From the cell containing the given text, extract its center point as [X, Y] coordinate. 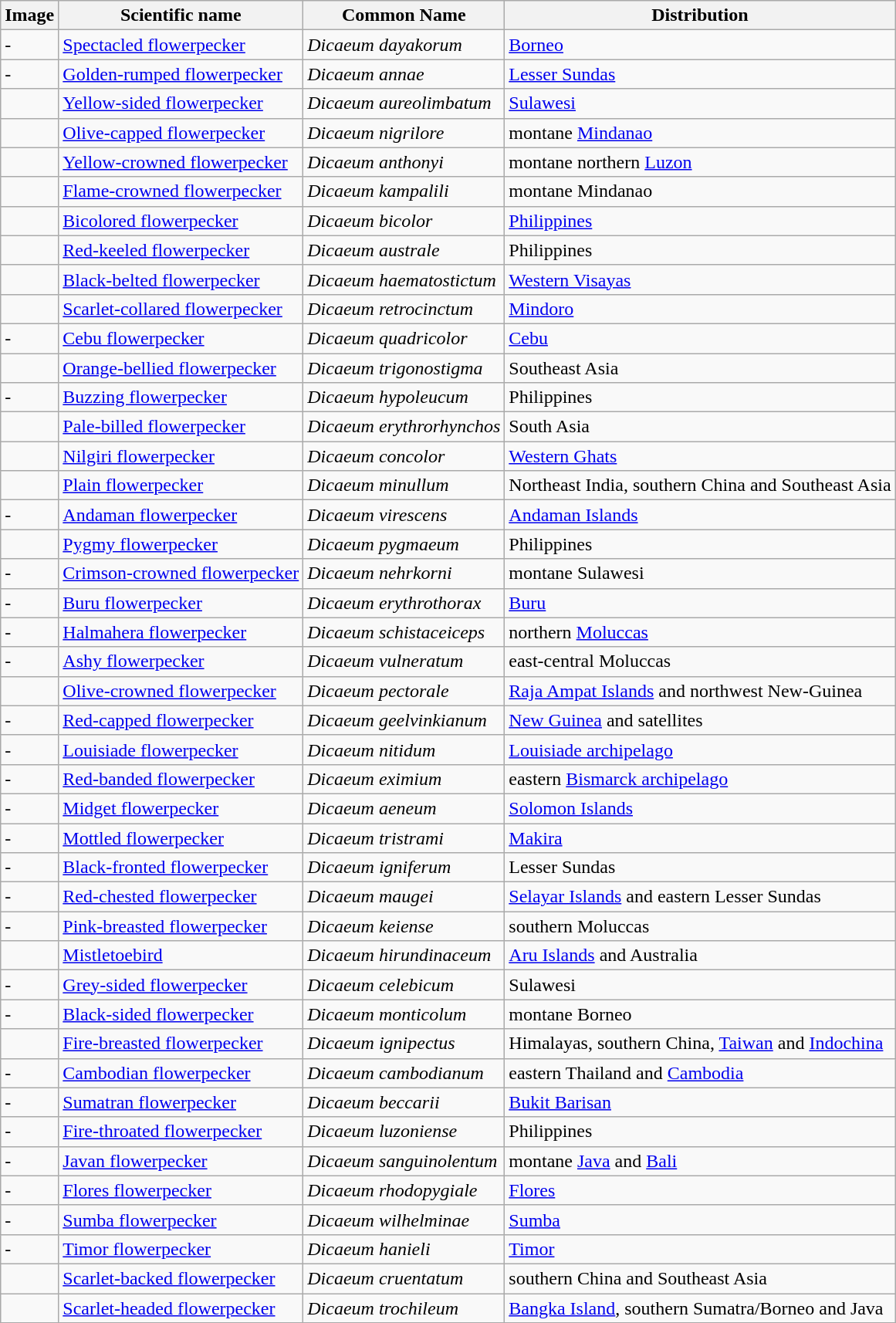
Dicaeum nehrkorni [404, 574]
Midget flowerpecker [181, 808]
Dicaeum hanieli [404, 1249]
Louisiade flowerpecker [181, 749]
Plain flowerpecker [181, 486]
Cebu flowerpecker [181, 338]
Dicaeum cruentatum [404, 1278]
Olive-crowned flowerpecker [181, 691]
Dicaeum anthonyi [404, 162]
Dicaeum erythrorhynchos [404, 427]
Dicaeum quadricolor [404, 338]
Dicaeum igniferum [404, 868]
Olive-capped flowerpecker [181, 133]
Dicaeum keiense [404, 926]
Dicaeum trochileum [404, 1308]
Timor flowerpecker [181, 1249]
southern China and Southeast Asia [700, 1278]
Louisiade archipelago [700, 749]
Dicaeum eximium [404, 779]
Dicaeum erythrothorax [404, 603]
Dicaeum dayakorum [404, 45]
Fire-breasted flowerpecker [181, 1044]
Spectacled flowerpecker [181, 45]
Dicaeum monticolum [404, 1014]
Crimson-crowned flowerpecker [181, 574]
Dicaeum schistaceiceps [404, 632]
Dicaeum beccarii [404, 1102]
Grey-sided flowerpecker [181, 985]
Dicaeum rhodopygiale [404, 1190]
Makira [700, 837]
Dicaeum bicolor [404, 221]
Dicaeum concolor [404, 456]
Northeast India, southern China and Southeast Asia [700, 486]
Dicaeum kampalili [404, 191]
Dicaeum luzoniense [404, 1132]
Sumba [700, 1220]
Yellow-sided flowerpecker [181, 103]
Dicaeum geelvinkianum [404, 720]
Scarlet-collared flowerpecker [181, 309]
Dicaeum haematostictum [404, 279]
Western Visayas [700, 279]
Scarlet-headed flowerpecker [181, 1308]
Dicaeum wilhelminae [404, 1220]
Selayar Islands and eastern Lesser Sundas [700, 897]
Southeast Asia [700, 368]
montane northern Luzon [700, 162]
montane Java and Bali [700, 1161]
Andaman flowerpecker [181, 515]
Dicaeum annae [404, 74]
Black-belted flowerpecker [181, 279]
Pink-breasted flowerpecker [181, 926]
New Guinea and satellites [700, 720]
Image [29, 15]
Black-fronted flowerpecker [181, 868]
Buzzing flowerpecker [181, 398]
Flores flowerpecker [181, 1190]
Dicaeum tristrami [404, 837]
Sumba flowerpecker [181, 1220]
eastern Thailand and Cambodia [700, 1073]
Red-keeled flowerpecker [181, 250]
Dicaeum aeneum [404, 808]
Mottled flowerpecker [181, 837]
Sumatran flowerpecker [181, 1102]
Timor [700, 1249]
Bangka Island, southern Sumatra/Borneo and Java [700, 1308]
montane Sulawesi [700, 574]
Andaman Islands [700, 515]
Red-banded flowerpecker [181, 779]
Dicaeum hirundinaceum [404, 956]
Solomon Islands [700, 808]
Raja Ampat Islands and northwest New-Guinea [700, 691]
Yellow-crowned flowerpecker [181, 162]
Borneo [700, 45]
Flores [700, 1190]
Western Ghats [700, 456]
Mindoro [700, 309]
Dicaeum virescens [404, 515]
Dicaeum nigrilore [404, 133]
Dicaeum nitidum [404, 749]
Dicaeum aureolimbatum [404, 103]
Common Name [404, 15]
Red-chested flowerpecker [181, 897]
Scarlet-backed flowerpecker [181, 1278]
Dicaeum cambodianum [404, 1073]
Himalayas, southern China, Taiwan and Indochina [700, 1044]
Aru Islands and Australia [700, 956]
Fire-throated flowerpecker [181, 1132]
Bukit Barisan [700, 1102]
Nilgiri flowerpecker [181, 456]
Ashy flowerpecker [181, 661]
Dicaeum sanguinolentum [404, 1161]
Dicaeum maugei [404, 897]
South Asia [700, 427]
Dicaeum australe [404, 250]
Golden-rumped flowerpecker [181, 74]
Cebu [700, 338]
Dicaeum vulneratum [404, 661]
east-central Moluccas [700, 661]
Pygmy flowerpecker [181, 544]
Dicaeum pygmaeum [404, 544]
Halmahera flowerpecker [181, 632]
Dicaeum pectorale [404, 691]
Pale-billed flowerpecker [181, 427]
Buru flowerpecker [181, 603]
Cambodian flowerpecker [181, 1073]
Dicaeum hypoleucum [404, 398]
Red-capped flowerpecker [181, 720]
eastern Bismarck archipelago [700, 779]
southern Moluccas [700, 926]
Javan flowerpecker [181, 1161]
Black-sided flowerpecker [181, 1014]
Dicaeum trigonostigma [404, 368]
Dicaeum ignipectus [404, 1044]
montane Borneo [700, 1014]
Dicaeum celebicum [404, 985]
Dicaeum retrocinctum [404, 309]
Orange-bellied flowerpecker [181, 368]
Scientific name [181, 15]
Flame-crowned flowerpecker [181, 191]
Dicaeum minullum [404, 486]
Buru [700, 603]
Distribution [700, 15]
Bicolored flowerpecker [181, 221]
Mistletoebird [181, 956]
northern Moluccas [700, 632]
